Output the [x, y] coordinate of the center of the cell containing the given text.  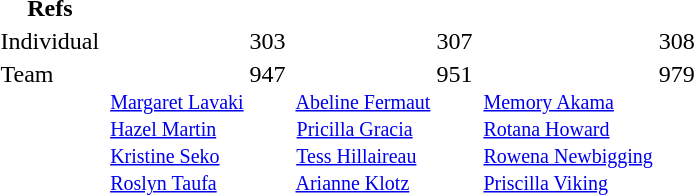
307 [454, 41]
303 [268, 41]
